Return (X, Y) of the center of cell containing provided text 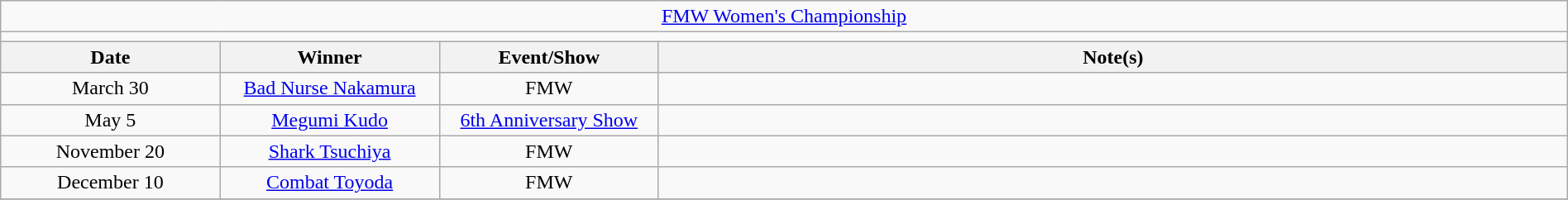
March 30 (111, 88)
Shark Tsuchiya (329, 151)
Winner (329, 57)
Note(s) (1113, 57)
May 5 (111, 120)
FMW Women's Championship (784, 17)
Event/Show (549, 57)
Bad Nurse Nakamura (329, 88)
Date (111, 57)
November 20 (111, 151)
Megumi Kudo (329, 120)
6th Anniversary Show (549, 120)
Combat Toyoda (329, 183)
December 10 (111, 183)
